Identify which cell holds the provided text, then report its [X, Y] central coordinate. 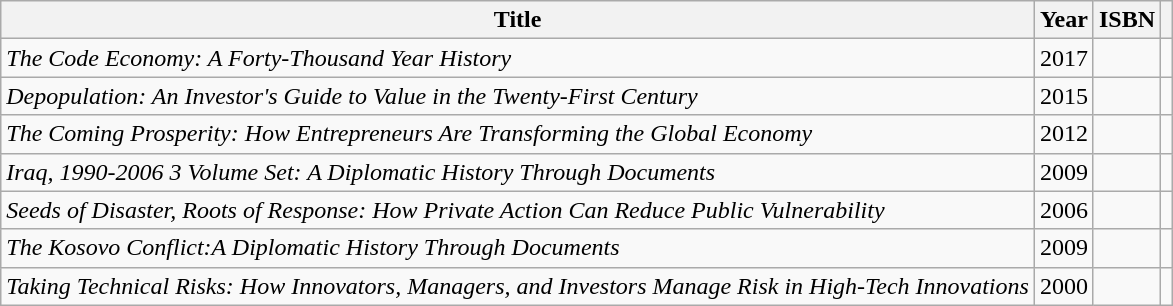
The Kosovo Conflict:A Diplomatic History Through Documents [518, 248]
The Coming Prosperity: How Entrepreneurs Are Transforming the Global Economy [518, 134]
Depopulation: An Investor's Guide to Value in the Twenty-First Century [518, 96]
Taking Technical Risks: How Innovators, Managers, and Investors Manage Risk in High-Tech Innovations [518, 286]
ISBN [1126, 20]
2017 [1064, 58]
2000 [1064, 286]
The Code Economy: A Forty-Thousand Year History [518, 58]
2015 [1064, 96]
Seeds of Disaster, Roots of Response: How Private Action Can Reduce Public Vulnerability [518, 210]
2012 [1064, 134]
Title [518, 20]
2006 [1064, 210]
Iraq, 1990-2006 3 Volume Set: A Diplomatic History Through Documents [518, 172]
Year [1064, 20]
